Search for the cell housing the specified text and yield its [x, y] center coordinate. 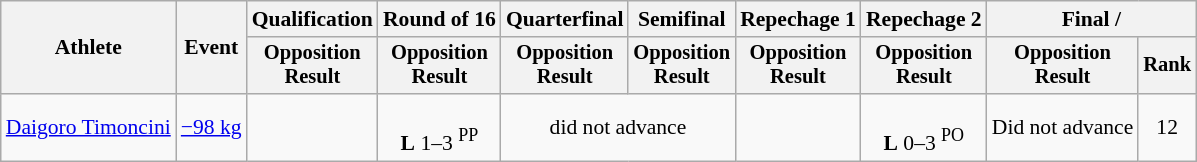
12 [1167, 128]
did not advance [618, 128]
Athlete [88, 48]
L 1–3 PP [440, 128]
L 0–3 PO [924, 128]
Quarterfinal [565, 19]
Qualification [312, 19]
Final / [1092, 19]
Round of 16 [440, 19]
Did not advance [1063, 128]
Daigoro Timoncini [88, 128]
Semifinal [682, 19]
Repechage 2 [924, 19]
−98 kg [212, 128]
Rank [1167, 66]
Event [212, 48]
Repechage 1 [798, 19]
